From the cell containing the given text, extract its center point as [x, y] coordinate. 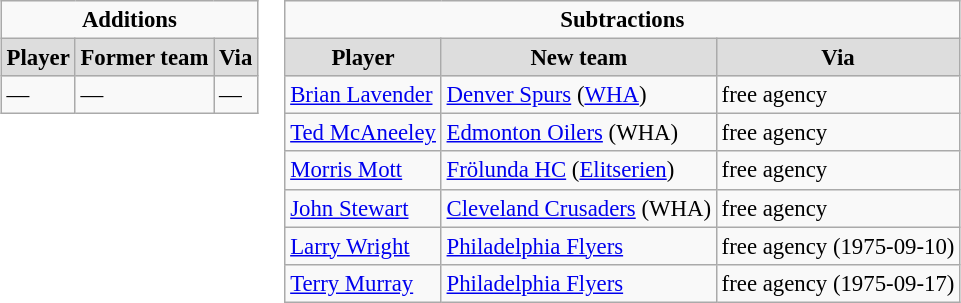
New team [578, 58]
Edmonton Oilers (WHA) [578, 133]
Cleveland Crusaders (WHA) [578, 208]
Denver Spurs (WHA) [578, 95]
Morris Mott [363, 170]
free agency (1975-09-17) [838, 283]
Former team [144, 58]
Frölunda HC (Elitserien) [578, 170]
Terry Murray [363, 283]
Brian Lavender [363, 95]
Ted McAneeley [363, 133]
free agency (1975-09-10) [838, 246]
Larry Wright [363, 246]
Subtractions [622, 20]
Additions [129, 20]
John Stewart [363, 208]
